For the text-containing cell, return its midpoint in [X, Y] coordinate format. 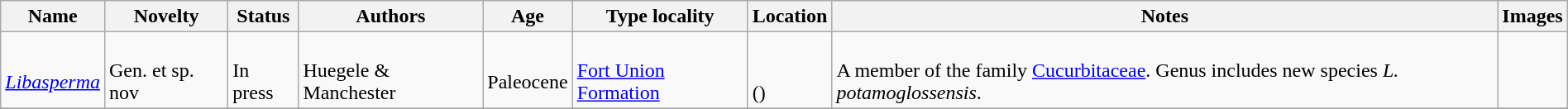
Paleocene [528, 70]
Huegele & Manchester [390, 70]
Age [528, 17]
A member of the family Cucurbitaceae. Genus includes new species L. potamoglossensis. [1164, 70]
Location [790, 17]
Notes [1164, 17]
Fort Union Formation [660, 70]
Name [53, 17]
Gen. et sp. nov [165, 70]
Status [263, 17]
Type locality [660, 17]
In press [263, 70]
Authors [390, 17]
Libasperma [53, 70]
() [790, 70]
Images [1532, 17]
Novelty [165, 17]
